Search for the cell housing the specified text and yield its [x, y] center coordinate. 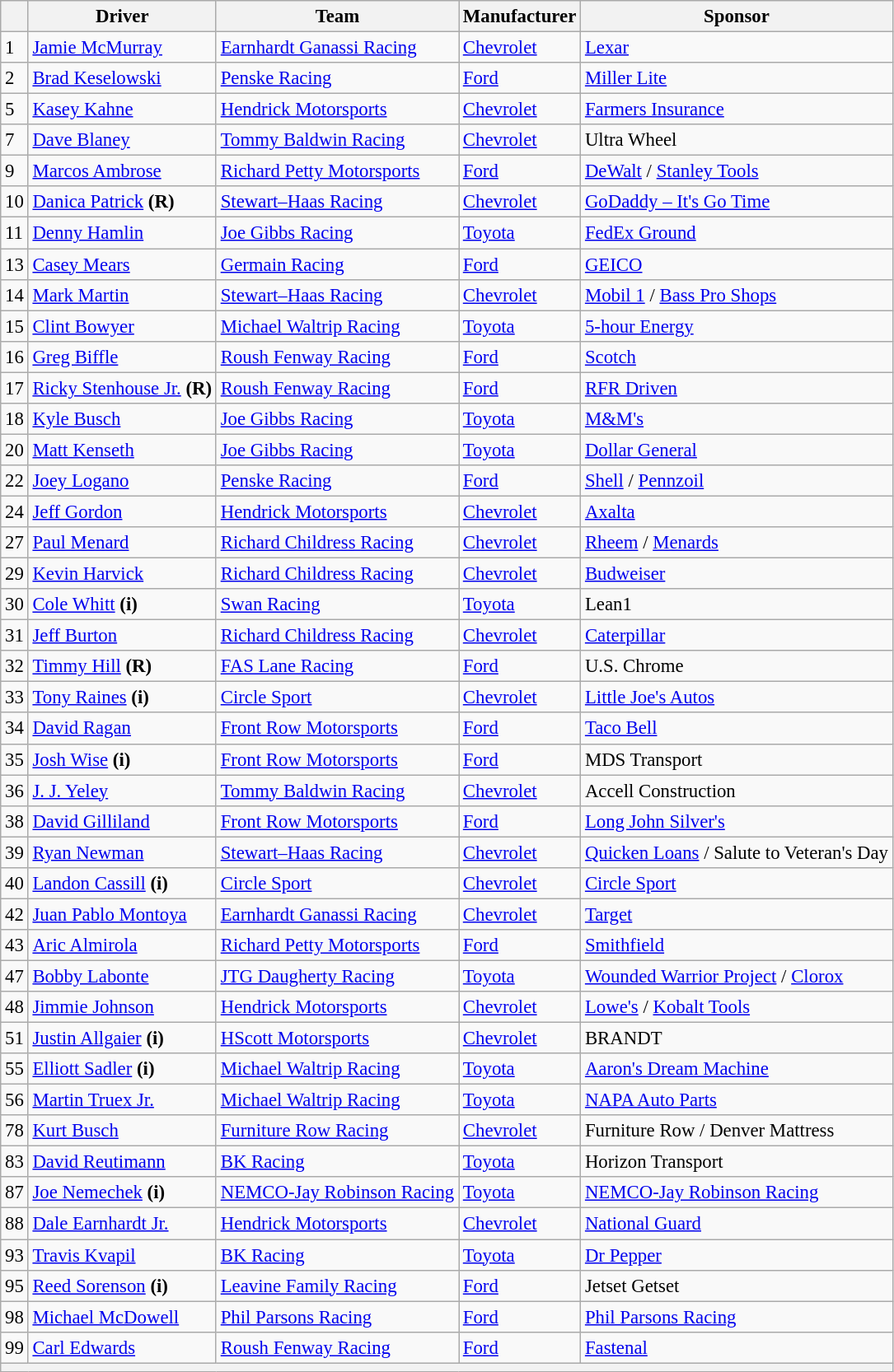
27 [15, 543]
16 [15, 357]
J. J. Yeley [122, 791]
14 [15, 295]
FAS Lane Racing [337, 666]
Germain Racing [337, 264]
Dave Blaney [122, 140]
47 [15, 976]
9 [15, 171]
David Reutimann [122, 1162]
BRANDT [737, 1038]
Manufacturer [519, 16]
Danica Patrick (R) [122, 202]
78 [15, 1131]
Kasey Kahne [122, 110]
U.S. Chrome [737, 666]
Furniture Row / Denver Mattress [737, 1131]
Target [737, 914]
56 [15, 1100]
Aaron's Dream Machine [737, 1069]
Ryan Newman [122, 852]
17 [15, 388]
Miller Lite [737, 78]
Quicken Loans / Salute to Veteran's Day [737, 852]
38 [15, 821]
35 [15, 759]
33 [15, 698]
Michael McDowell [122, 1317]
42 [15, 914]
10 [15, 202]
Denny Hamlin [122, 233]
Swan Racing [337, 604]
MDS Transport [737, 759]
Ultra Wheel [737, 140]
National Guard [737, 1224]
Paul Menard [122, 543]
Sponsor [737, 16]
5 [15, 110]
RFR Driven [737, 388]
51 [15, 1038]
Marcos Ambrose [122, 171]
Clint Bowyer [122, 326]
Travis Kvapil [122, 1255]
Josh Wise (i) [122, 759]
Mobil 1 / Bass Pro Shops [737, 295]
Ricky Stenhouse Jr. (R) [122, 388]
Carl Edwards [122, 1347]
20 [15, 450]
Jamie McMurray [122, 48]
87 [15, 1193]
Martin Truex Jr. [122, 1100]
Timmy Hill (R) [122, 666]
JTG Daugherty Racing [337, 976]
95 [15, 1286]
Reed Sorenson (i) [122, 1286]
29 [15, 574]
55 [15, 1069]
Joe Nemechek (i) [122, 1193]
Team [337, 16]
39 [15, 852]
93 [15, 1255]
88 [15, 1224]
Cole Whitt (i) [122, 604]
99 [15, 1347]
Wounded Warrior Project / Clorox [737, 976]
Juan Pablo Montoya [122, 914]
7 [15, 140]
Driver [122, 16]
Dollar General [737, 450]
Bobby Labonte [122, 976]
GoDaddy – It's Go Time [737, 202]
36 [15, 791]
Lexar [737, 48]
Rheem / Menards [737, 543]
Justin Allgaier (i) [122, 1038]
Axalta [737, 511]
Shell / Pennzoil [737, 481]
Horizon Transport [737, 1162]
48 [15, 1007]
Greg Biffle [122, 357]
GEICO [737, 264]
Smithfield [737, 945]
30 [15, 604]
Jeff Burton [122, 636]
32 [15, 666]
Landon Cassill (i) [122, 884]
Long John Silver's [737, 821]
Dale Earnhardt Jr. [122, 1224]
2 [15, 78]
1 [15, 48]
31 [15, 636]
Budweiser [737, 574]
Dr Pepper [737, 1255]
Fastenal [737, 1347]
Tony Raines (i) [122, 698]
Kevin Harvick [122, 574]
David Gilliland [122, 821]
Kurt Busch [122, 1131]
David Ragan [122, 729]
34 [15, 729]
83 [15, 1162]
Mark Martin [122, 295]
HScott Motorsports [337, 1038]
Jetset Getset [737, 1286]
DeWalt / Stanley Tools [737, 171]
Jimmie Johnson [122, 1007]
Taco Bell [737, 729]
Jeff Gordon [122, 511]
M&M's [737, 419]
Brad Keselowski [122, 78]
NAPA Auto Parts [737, 1100]
13 [15, 264]
Lean1 [737, 604]
22 [15, 481]
Leavine Family Racing [337, 1286]
Joey Logano [122, 481]
Furniture Row Racing [337, 1131]
Little Joe's Autos [737, 698]
5-hour Energy [737, 326]
Caterpillar [737, 636]
FedEx Ground [737, 233]
Farmers Insurance [737, 110]
40 [15, 884]
Lowe's / Kobalt Tools [737, 1007]
24 [15, 511]
43 [15, 945]
Kyle Busch [122, 419]
Matt Kenseth [122, 450]
Elliott Sadler (i) [122, 1069]
Accell Construction [737, 791]
Scotch [737, 357]
98 [15, 1317]
Aric Almirola [122, 945]
15 [15, 326]
18 [15, 419]
11 [15, 233]
Casey Mears [122, 264]
